Output the [X, Y] coordinate of the center of the cell containing the given text.  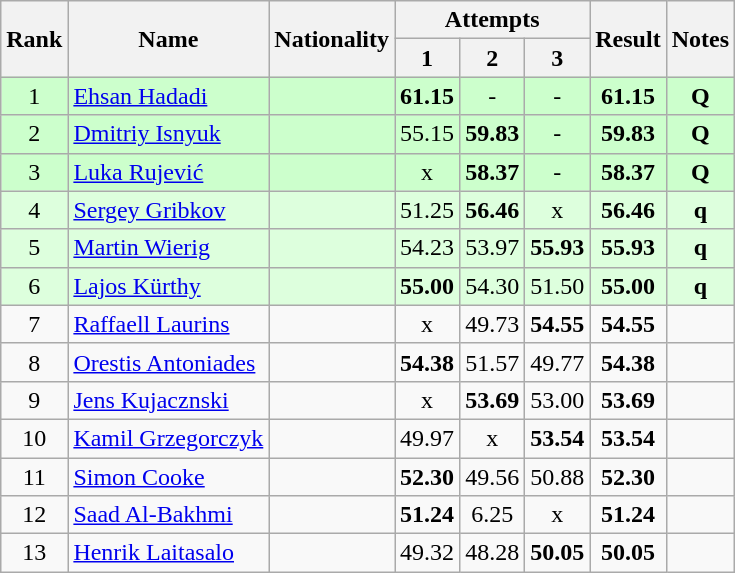
55.15 [428, 134]
49.73 [492, 324]
Saad Al-Bakhmi [168, 515]
51.57 [492, 362]
Kamil Grzegorczyk [168, 438]
Dmitriy Isnyuk [168, 134]
Orestis Antoniades [168, 362]
13 [34, 553]
48.28 [492, 553]
Raffaell Laurins [168, 324]
49.32 [428, 553]
Notes [700, 39]
53.00 [558, 400]
12 [34, 515]
11 [34, 477]
5 [34, 248]
49.77 [558, 362]
Result [628, 39]
Henrik Laitasalo [168, 553]
51.50 [558, 286]
10 [34, 438]
6 [34, 286]
9 [34, 400]
Rank [34, 39]
Name [168, 39]
Lajos Kürthy [168, 286]
Ehsan Hadadi [168, 96]
7 [34, 324]
49.97 [428, 438]
6.25 [492, 515]
53.97 [492, 248]
8 [34, 362]
Luka Rujević [168, 172]
Attempts [492, 20]
Simon Cooke [168, 477]
4 [34, 210]
Jens Kujacznski [168, 400]
50.88 [558, 477]
49.56 [492, 477]
Sergey Gribkov [168, 210]
54.23 [428, 248]
54.30 [492, 286]
Martin Wierig [168, 248]
Nationality [332, 39]
51.25 [428, 210]
